Detect which cell encompasses the target text, then output its (X, Y) center coordinate. 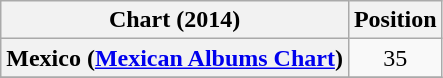
Chart (2014) (175, 20)
Position (395, 20)
35 (395, 58)
Mexico (Mexican Albums Chart) (175, 58)
